For the text-containing cell, return its midpoint in (x, y) coordinate format. 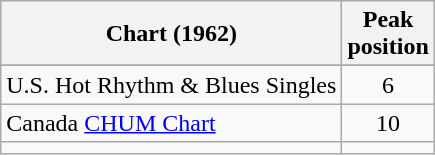
Canada CHUM Chart (172, 123)
10 (388, 123)
U.S. Hot Rhythm & Blues Singles (172, 85)
6 (388, 85)
Chart (1962) (172, 34)
Peakposition (388, 34)
